Detect which cell encompasses the target text, then output its [X, Y] center coordinate. 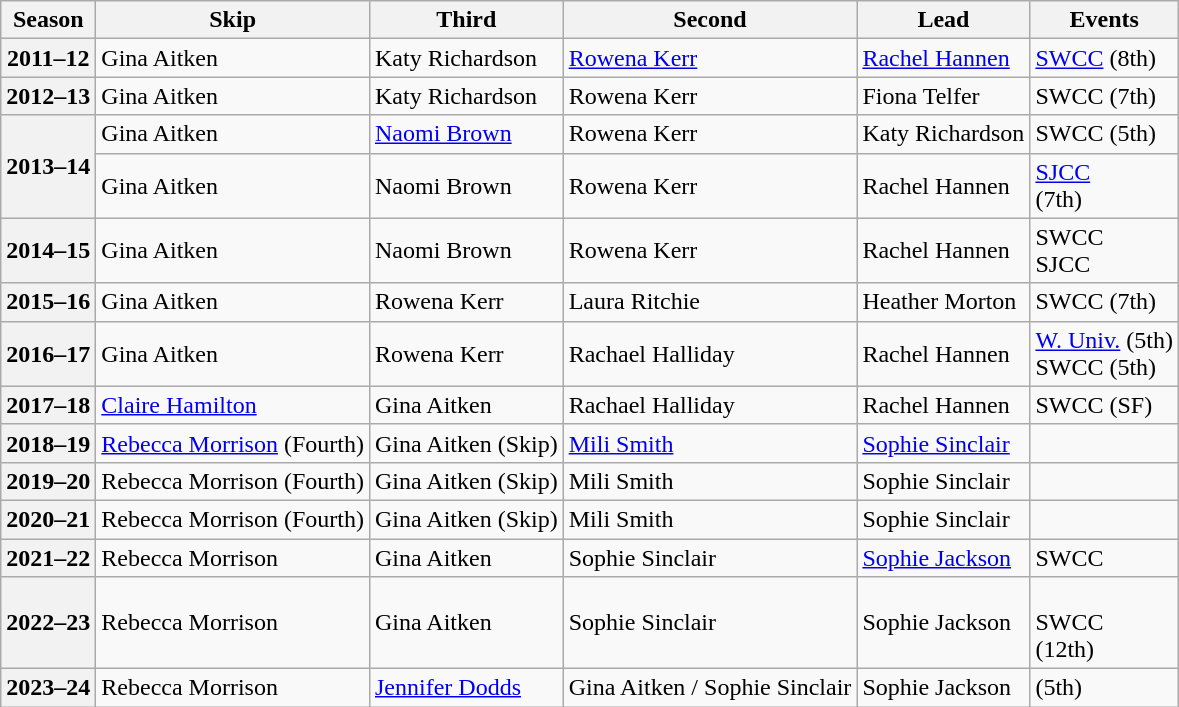
2013–14 [48, 166]
2015–16 [48, 302]
SWCC SJCC [1104, 250]
Events [1104, 20]
SWCC [1104, 557]
2011–12 [48, 58]
2018–19 [48, 443]
W. Univ. (5th) SWCC (5th) [1104, 354]
2023–24 [48, 688]
(5th) [1104, 688]
Fiona Telfer [944, 96]
SWCC (5th) [1104, 134]
2012–13 [48, 96]
Heather Morton [944, 302]
SJCC (7th) [1104, 186]
2017–18 [48, 405]
2020–21 [48, 519]
2022–23 [48, 623]
2019–20 [48, 481]
SWCC (SF) [1104, 405]
2016–17 [48, 354]
Lead [944, 20]
Gina Aitken / Sophie Sinclair [710, 688]
2021–22 [48, 557]
Jennifer Dodds [466, 688]
Second [710, 20]
Laura Ritchie [710, 302]
SWCC (8th) [1104, 58]
Skip [233, 20]
Claire Hamilton [233, 405]
Season [48, 20]
SWCC (12th) [1104, 623]
Third [466, 20]
2014–15 [48, 250]
